Provide the [X, Y] coordinate of the cell's center where the given text is located.  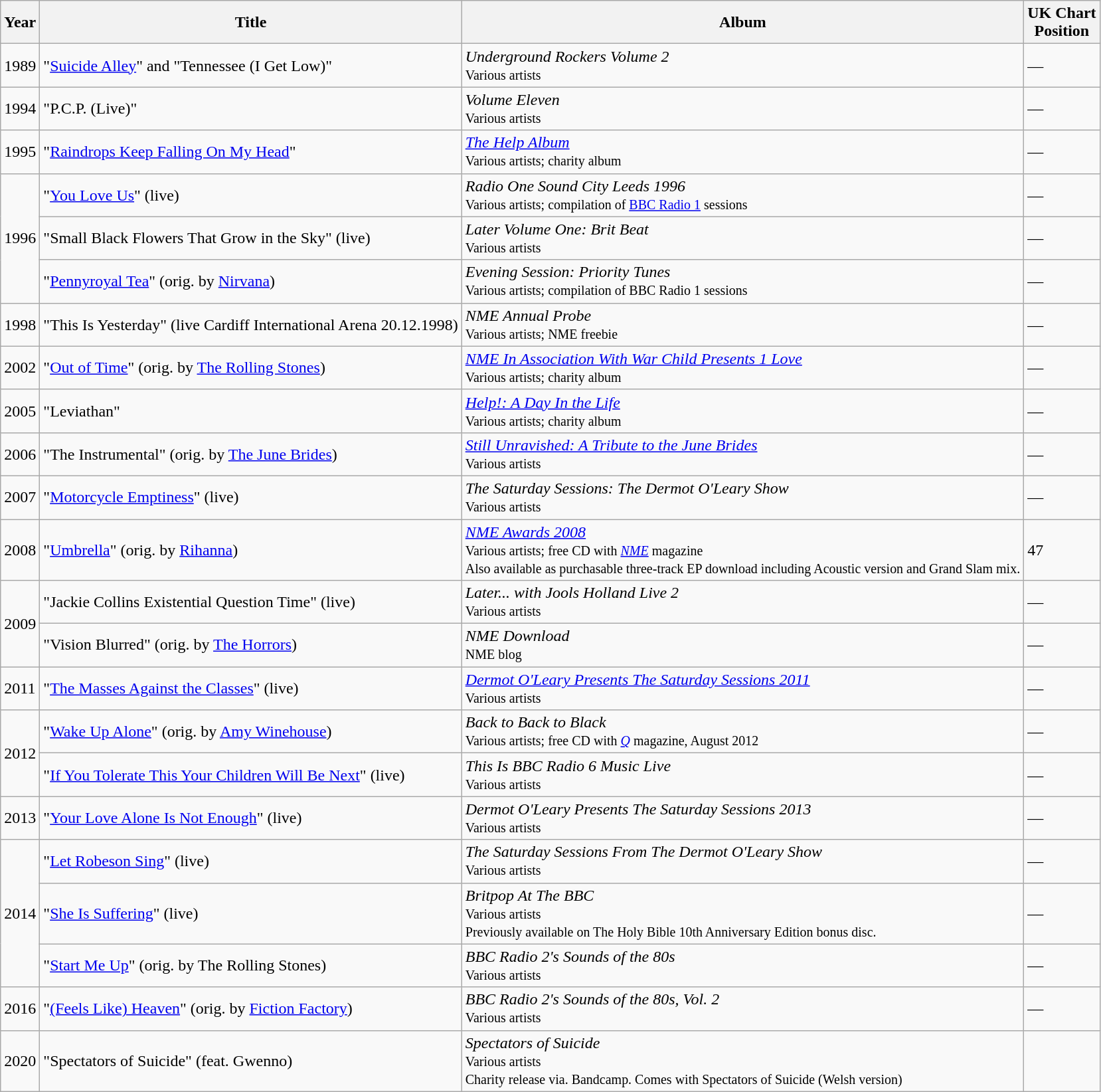
This Is BBC Radio 6 Music LiveVarious artists [742, 774]
1995 [20, 151]
Volume ElevenVarious artists [742, 109]
"Spectators of Suicide" (feat. Gwenno) [251, 1061]
"Small Black Flowers That Grow in the Sky" (live) [251, 238]
Title [251, 23]
UK ChartPosition [1062, 23]
2009 [20, 624]
Underground Rockers Volume 2Various artists [742, 65]
Britpop At The BBCVarious artistsPreviously available on The Holy Bible 10th Anniversary Edition bonus disc. [742, 913]
BBC Radio 2's Sounds of the 80sVarious artists [742, 966]
"You Love Us" (live) [251, 195]
47 [1062, 550]
Help!: A Day In the LifeVarious artists; charity album [742, 410]
"P.C.P. (Live)" [251, 109]
Year [20, 23]
2014 [20, 913]
The Help AlbumVarious artists; charity album [742, 151]
"Jackie Collins Existential Question Time" (live) [251, 602]
The Saturday Sessions From The Dermot O'Leary ShowVarious artists [742, 861]
"This Is Yesterday" (live Cardiff International Arena 20.12.1998) [251, 324]
Later... with Jools Holland Live 2Various artists [742, 602]
"The Instrumental" (orig. by The June Brides) [251, 454]
1996 [20, 238]
NME In Association With War Child Presents 1 LoveVarious artists; charity album [742, 368]
"Let Robeson Sing" (live) [251, 861]
2007 [20, 497]
Album [742, 23]
"She Is Suffering" (live) [251, 913]
2005 [20, 410]
Later Volume One: Brit BeatVarious artists [742, 238]
"Out of Time" (orig. by The Rolling Stones) [251, 368]
"Your Love Alone Is Not Enough" (live) [251, 818]
2020 [20, 1061]
Back to Back to BlackVarious artists; free CD with Q magazine, August 2012 [742, 732]
Still Unravished: A Tribute to the June BridesVarious artists [742, 454]
NME Annual ProbeVarious artists; NME freebie [742, 324]
The Saturday Sessions: The Dermot O'Leary ShowVarious artists [742, 497]
Radio One Sound City Leeds 1996Various artists; compilation of BBC Radio 1 sessions [742, 195]
"(Feels Like) Heaven" (orig. by Fiction Factory) [251, 1008]
"Wake Up Alone" (orig. by Amy Winehouse) [251, 732]
2012 [20, 753]
"Suicide Alley" and "Tennessee (I Get Low)" [251, 65]
Evening Session: Priority TunesVarious artists; compilation of BBC Radio 1 sessions [742, 282]
"Start Me Up" (orig. by The Rolling Stones) [251, 966]
1994 [20, 109]
"Raindrops Keep Falling On My Head" [251, 151]
Spectators of SuicideVarious artistsCharity release via. Bandcamp. Comes with Spectators of Suicide (Welsh version) [742, 1061]
1989 [20, 65]
NME DownloadNME blog [742, 646]
2011 [20, 688]
Dermot O'Leary Presents The Saturday Sessions 2011Various artists [742, 688]
BBC Radio 2's Sounds of the 80s, Vol. 2Various artists [742, 1008]
2008 [20, 550]
2006 [20, 454]
Dermot O'Leary Presents The Saturday Sessions 2013Various artists [742, 818]
"Motorcycle Emptiness" (live) [251, 497]
1998 [20, 324]
"Vision Blurred" (orig. by The Horrors) [251, 646]
"Umbrella" (orig. by Rihanna) [251, 550]
2013 [20, 818]
"Leviathan" [251, 410]
"Pennyroyal Tea" (orig. by Nirvana) [251, 282]
"If You Tolerate This Your Children Will Be Next" (live) [251, 774]
"The Masses Against the Classes" (live) [251, 688]
2002 [20, 368]
2016 [20, 1008]
